Scan for the cell matching the given text and deliver its [x, y] coordinate at center. 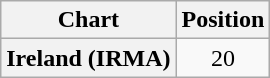
Ireland (IRMA) [88, 58]
20 [223, 58]
Chart [88, 20]
Position [223, 20]
